Extract the [X, Y] coordinate from the center of the cell holding the provided text.  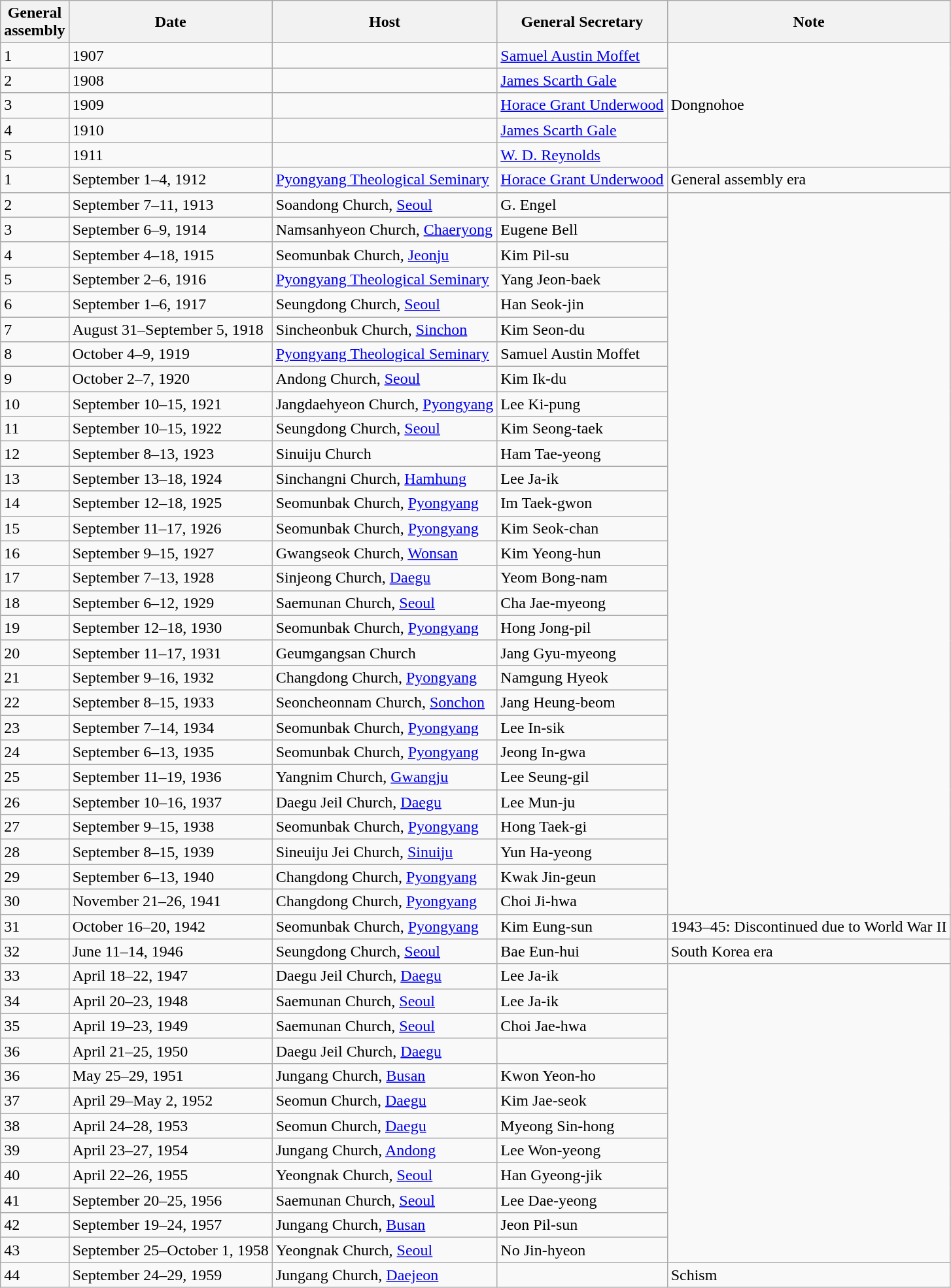
Sinchangni Church, Hamhung [385, 479]
Kwak Jin-geun [582, 877]
April 20–23, 1948 [170, 1001]
Han Seok-jin [582, 304]
42 [35, 1225]
September 9–16, 1932 [170, 677]
No Jin-hyeon [582, 1250]
17 [35, 578]
1943–45: Discontinued due to World War II [808, 926]
Sineuiju Jei Church, Sinuiju [385, 852]
Seomunbak Church, Jeonju [385, 254]
Sinuiju Church [385, 454]
Bae Eun-hui [582, 951]
22 [35, 702]
37 [35, 1100]
Namsanhyeon Church, Chaeryong [385, 229]
April 23–27, 1954 [170, 1151]
South Korea era [808, 951]
Kim Pil-su [582, 254]
September 10–16, 1937 [170, 802]
September 19–24, 1957 [170, 1225]
Kim Jae-seok [582, 1100]
Geumgangsan Church [385, 652]
Cha Jae-myeong [582, 603]
September 12–18, 1930 [170, 628]
September 6–13, 1940 [170, 877]
33 [35, 976]
September 6–9, 1914 [170, 229]
September 12–18, 1925 [170, 503]
32 [35, 951]
Soandong Church, Seoul [385, 205]
Hong Taek-gi [582, 827]
September 4–18, 1915 [170, 254]
Ham Tae-yeong [582, 454]
October 16–20, 1942 [170, 926]
15 [35, 528]
18 [35, 603]
20 [35, 652]
13 [35, 479]
39 [35, 1151]
Lee Won-yeong [582, 1151]
May 25–29, 1951 [170, 1076]
Jang Heung-beom [582, 702]
Jeon Pil-sun [582, 1225]
April 24–28, 1953 [170, 1125]
Gwangseok Church, Wonsan [385, 553]
June 11–14, 1946 [170, 951]
September 9–15, 1938 [170, 827]
Seoncheonnam Church, Sonchon [385, 702]
September 13–18, 1924 [170, 479]
April 19–23, 1949 [170, 1026]
Kwon Yeon-ho [582, 1076]
Namgung Hyeok [582, 677]
1909 [170, 105]
September 11–17, 1926 [170, 528]
26 [35, 802]
14 [35, 503]
April 18–22, 1947 [170, 976]
1911 [170, 155]
November 21–26, 1941 [170, 902]
6 [35, 304]
34 [35, 1001]
28 [35, 852]
October 4–9, 1919 [170, 354]
Jeong In-gwa [582, 753]
11 [35, 429]
Sinjeong Church, Daegu [385, 578]
Kim Yeong-hun [582, 553]
7 [35, 329]
September 9–15, 1927 [170, 553]
24 [35, 753]
Choi Ji-hwa [582, 902]
1907 [170, 56]
Jungang Church, Andong [385, 1151]
September 1–6, 1917 [170, 304]
April 21–25, 1950 [170, 1051]
September 8–13, 1923 [170, 454]
Lee In-sik [582, 728]
25 [35, 777]
35 [35, 1026]
Han Gyeong-jik [582, 1176]
Kim Seong-taek [582, 429]
September 25–October 1, 1958 [170, 1250]
August 31–September 5, 1918 [170, 329]
9 [35, 379]
General assembly [35, 22]
Lee Seung-gil [582, 777]
30 [35, 902]
September 6–12, 1929 [170, 603]
12 [35, 454]
Note [808, 22]
Schism [808, 1275]
September 7–14, 1934 [170, 728]
10 [35, 404]
September 8–15, 1939 [170, 852]
September 20–25, 1956 [170, 1200]
38 [35, 1125]
27 [35, 827]
Choi Jae-hwa [582, 1026]
Lee Ki-pung [582, 404]
21 [35, 677]
Date [170, 22]
Yeom Bong-nam [582, 578]
Myeong Sin-hong [582, 1125]
September 6–13, 1935 [170, 753]
Hong Jong-pil [582, 628]
September 10–15, 1922 [170, 429]
G. Engel [582, 205]
23 [35, 728]
Host [385, 22]
Yangnim Church, Gwangju [385, 777]
Dongnohoe [808, 105]
September 10–15, 1921 [170, 404]
Lee Mun-ju [582, 802]
43 [35, 1250]
1908 [170, 80]
Andong Church, Seoul [385, 379]
Lee Dae-yeong [582, 1200]
W. D. Reynolds [582, 155]
31 [35, 926]
Im Taek-gwon [582, 503]
April 22–26, 1955 [170, 1176]
29 [35, 877]
September 8–15, 1933 [170, 702]
44 [35, 1275]
Sincheonbuk Church, Sinchon [385, 329]
Jungang Church, Daejeon [385, 1275]
Jang Gyu-myeong [582, 652]
1910 [170, 130]
Jangdaehyeon Church, Pyongyang [385, 404]
Eugene Bell [582, 229]
General Secretary [582, 22]
September 7–13, 1928 [170, 578]
September 24–29, 1959 [170, 1275]
September 11–19, 1936 [170, 777]
8 [35, 354]
Kim Seon-du [582, 329]
Kim Eung-sun [582, 926]
Kim Ik-du [582, 379]
19 [35, 628]
Yang Jeon-baek [582, 279]
16 [35, 553]
October 2–7, 1920 [170, 379]
April 29–May 2, 1952 [170, 1100]
September 1–4, 1912 [170, 180]
September 2–6, 1916 [170, 279]
40 [35, 1176]
September 11–17, 1931 [170, 652]
General assembly era [808, 180]
Yun Ha-yeong [582, 852]
September 7–11, 1913 [170, 205]
41 [35, 1200]
Kim Seok-chan [582, 528]
